Output the (X, Y) coordinate of the center of the cell containing the given text.  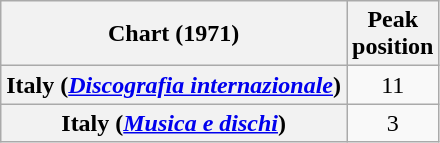
Italy (Discografia internazionale) (174, 85)
11 (392, 85)
3 (392, 123)
Chart (1971) (174, 34)
Peakposition (392, 34)
Italy (Musica e dischi) (174, 123)
